Search for the cell housing the specified text and yield its [X, Y] center coordinate. 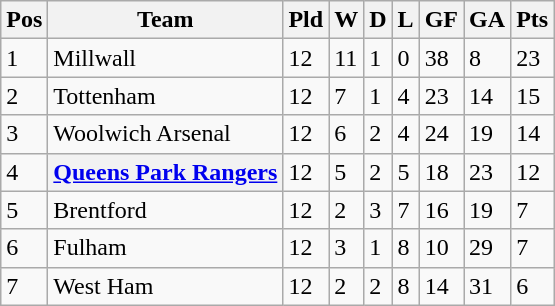
GF [441, 20]
24 [441, 134]
11 [346, 58]
GA [488, 20]
Millwall [166, 58]
Queens Park Rangers [166, 172]
Woolwich Arsenal [166, 134]
Pos [24, 20]
16 [441, 210]
10 [441, 248]
W [346, 20]
West Ham [166, 286]
15 [532, 96]
31 [488, 286]
38 [441, 58]
Brentford [166, 210]
18 [441, 172]
Pld [306, 20]
Team [166, 20]
29 [488, 248]
L [406, 20]
D [378, 20]
0 [406, 58]
Pts [532, 20]
Fulham [166, 248]
Tottenham [166, 96]
